Determine the (X, Y) coordinate at the center of the cell enclosing the given text.  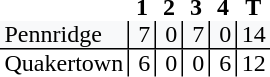
14 (253, 35)
Quakertown (64, 63)
12 (253, 63)
Pennridge (64, 35)
